Find where the given text appears and provide that cell's center as [X, Y] coordinate. 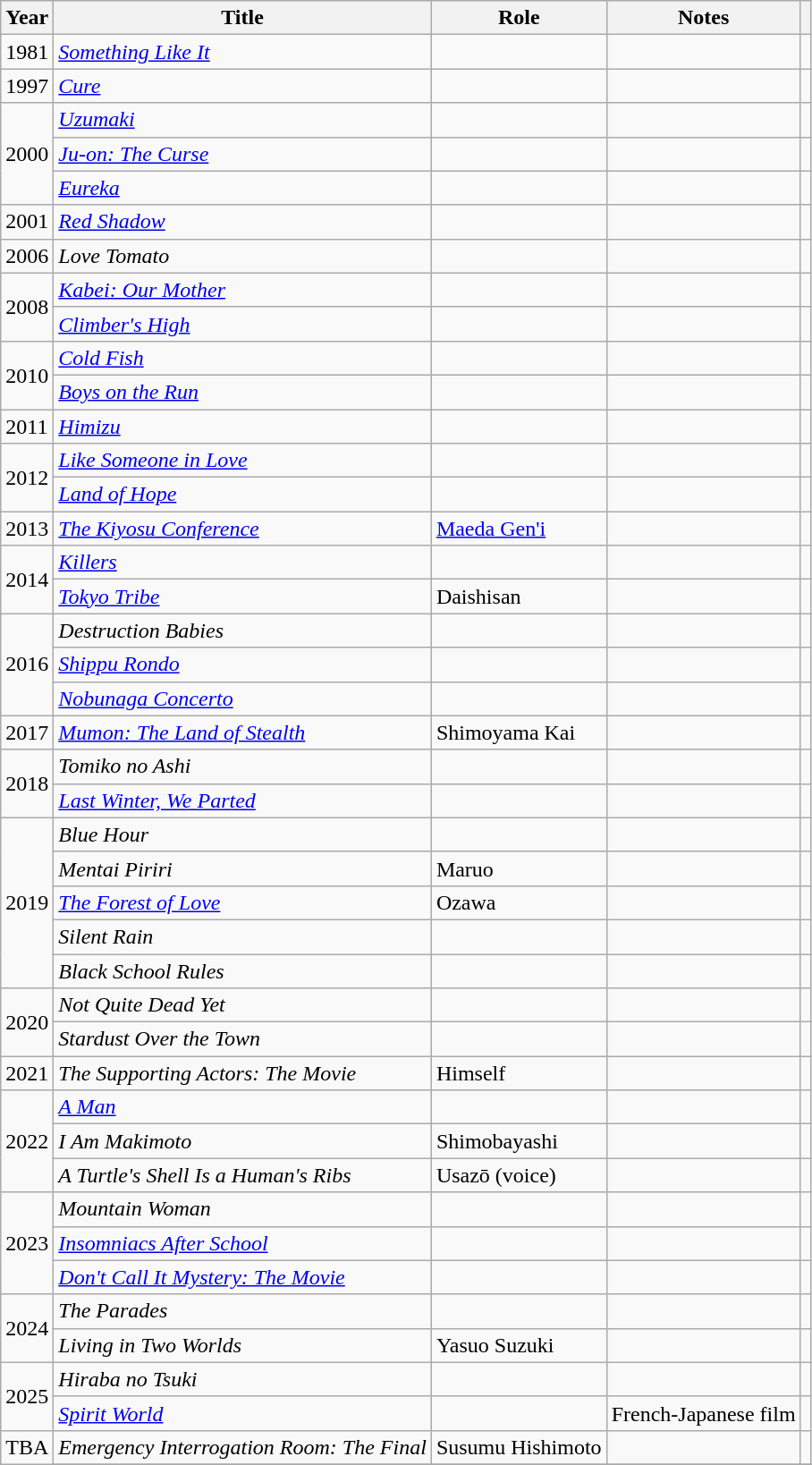
Title [243, 18]
Maeda Gen'i [519, 529]
Like Someone in Love [243, 461]
Maruo [519, 868]
Tomiko no Ashi [243, 766]
1981 [27, 52]
2000 [27, 154]
Stardust Over the Town [243, 1039]
Silent Rain [243, 936]
Mumon: The Land of Stealth [243, 732]
Notes [703, 18]
Something Like It [243, 52]
Killers [243, 563]
Role [519, 18]
Blue Hour [243, 834]
Last Winter, We Parted [243, 800]
2025 [27, 1396]
Tokyo Tribe [243, 597]
Love Tomato [243, 256]
2019 [27, 902]
2012 [27, 478]
Year [27, 18]
2014 [27, 580]
Ju-on: The Curse [243, 154]
2016 [27, 665]
Mentai Piriri [243, 868]
Mountain Woman [243, 1209]
Land of Hope [243, 495]
Insomniacs After School [243, 1243]
Yasuo Suzuki [519, 1345]
Himizu [243, 427]
Cure [243, 86]
2020 [27, 1022]
2021 [27, 1073]
Living in Two Worlds [243, 1345]
French-Japanese film [703, 1413]
Shippu Rondo [243, 665]
2013 [27, 529]
I Am Makimoto [243, 1141]
Susumu Hishimoto [519, 1447]
A Turtle's Shell Is a Human's Ribs [243, 1175]
Kabei: Our Mother [243, 290]
2010 [27, 375]
Uzumaki [243, 120]
The Forest of Love [243, 902]
2006 [27, 256]
Ozawa [519, 902]
Usazō (voice) [519, 1175]
Red Shadow [243, 222]
2011 [27, 427]
2018 [27, 783]
Daishisan [519, 597]
Destruction Babies [243, 631]
2017 [27, 732]
Himself [519, 1073]
Eureka [243, 188]
Shimoyama Kai [519, 732]
Hiraba no Tsuki [243, 1379]
The Kiyosu Conference [243, 529]
Climber's High [243, 324]
1997 [27, 86]
Cold Fish [243, 358]
2001 [27, 222]
The Supporting Actors: The Movie [243, 1073]
Nobunaga Concerto [243, 699]
A Man [243, 1107]
Boys on the Run [243, 392]
2008 [27, 307]
TBA [27, 1447]
Shimobayashi [519, 1141]
Not Quite Dead Yet [243, 1005]
Spirit World [243, 1413]
2024 [27, 1328]
The Parades [243, 1311]
Don't Call It Mystery: The Movie [243, 1277]
Black School Rules [243, 970]
Emergency Interrogation Room: The Final [243, 1447]
2022 [27, 1141]
2023 [27, 1243]
